Output the (x, y) coordinate of the center of the cell containing the given text.  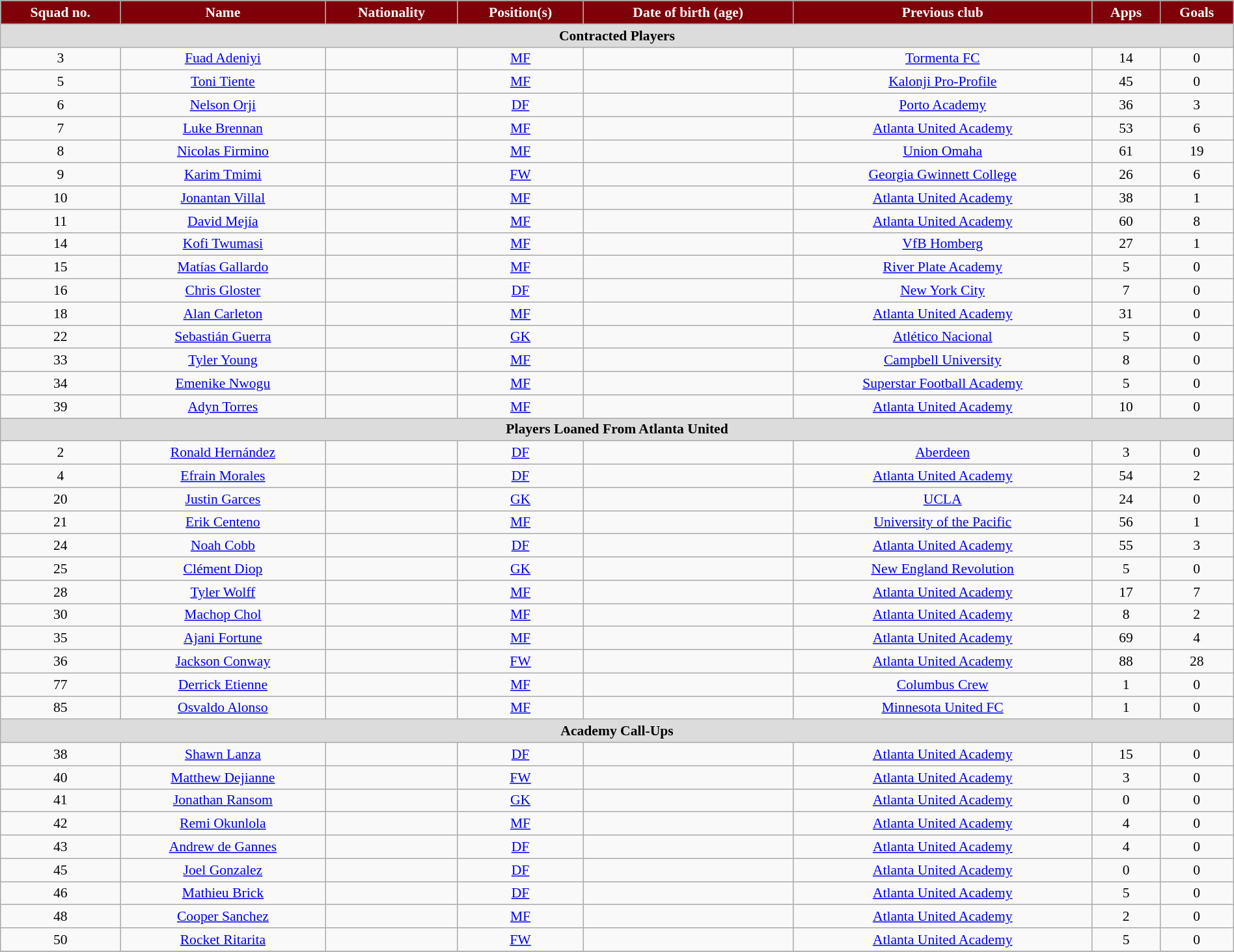
Columbus Crew (942, 685)
Minnesota United FC (942, 708)
48 (61, 917)
Alan Carleton (223, 314)
46 (61, 893)
56 (1126, 523)
Efrain Morales (223, 476)
Mathieu Brick (223, 893)
Kofi Twumasi (223, 244)
Players Loaned From Atlanta United (617, 429)
Name (223, 12)
Erik Centeno (223, 523)
UCLA (942, 499)
Tormenta FC (942, 59)
35 (61, 638)
11 (61, 221)
Osvaldo Alonso (223, 708)
88 (1126, 662)
Apps (1126, 12)
40 (61, 778)
39 (61, 407)
Superstar Football Academy (942, 383)
19 (1196, 152)
27 (1126, 244)
River Plate Academy (942, 267)
Nicolas Firmino (223, 152)
Kalonji Pro-Profile (942, 82)
VfB Homberg (942, 244)
Previous club (942, 12)
Andrew de Gannes (223, 847)
21 (61, 523)
Joel Gonzalez (223, 870)
9 (61, 175)
61 (1126, 152)
David Mejía (223, 221)
Nationality (392, 12)
33 (61, 360)
Rocket Ritarita (223, 940)
Tyler Young (223, 360)
42 (61, 824)
New York City (942, 291)
Luke Brennan (223, 128)
Jonathan Ransom (223, 800)
69 (1126, 638)
Ronald Hernández (223, 453)
Academy Call-Ups (617, 731)
Derrick Etienne (223, 685)
Jackson Conway (223, 662)
Squad no. (61, 12)
34 (61, 383)
50 (61, 940)
Atlético Nacional (942, 337)
Position(s) (521, 12)
Cooper Sanchez (223, 917)
26 (1126, 175)
Porto Academy (942, 105)
Ajani Fortune (223, 638)
Matthew Dejianne (223, 778)
Contracted Players (617, 36)
Shawn Lanza (223, 754)
Campbell University (942, 360)
Nelson Orji (223, 105)
Georgia Gwinnett College (942, 175)
Clément Diop (223, 569)
New England Revolution (942, 569)
Goals (1196, 12)
Karim Tmimi (223, 175)
77 (61, 685)
Jonantan Villal (223, 198)
Noah Cobb (223, 546)
Emenike Nwogu (223, 383)
30 (61, 615)
Justin Garces (223, 499)
17 (1126, 592)
Aberdeen (942, 453)
Matías Gallardo (223, 267)
53 (1126, 128)
41 (61, 800)
31 (1126, 314)
Union Omaha (942, 152)
16 (61, 291)
University of the Pacific (942, 523)
18 (61, 314)
Toni Tiente (223, 82)
22 (61, 337)
85 (61, 708)
Fuad Adeniyi (223, 59)
54 (1126, 476)
55 (1126, 546)
60 (1126, 221)
25 (61, 569)
20 (61, 499)
Tyler Wolff (223, 592)
Chris Gloster (223, 291)
Adyn Torres (223, 407)
Sebastián Guerra (223, 337)
43 (61, 847)
Date of birth (age) (689, 12)
Machop Chol (223, 615)
Remi Okunlola (223, 824)
